Determine the (X, Y) coordinate at the center of the cell enclosing the given text.  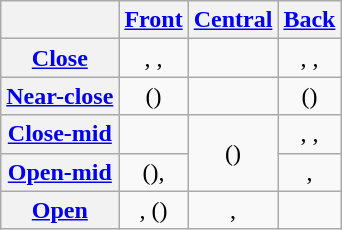
(), (154, 172)
Central (233, 20)
Back (310, 20)
, () (154, 210)
Front (154, 20)
Open (60, 210)
Near-close (60, 96)
Close-mid (60, 134)
Open-mid (60, 172)
Close (60, 58)
